Determine the (X, Y) coordinate at the center of the cell enclosing the given text.  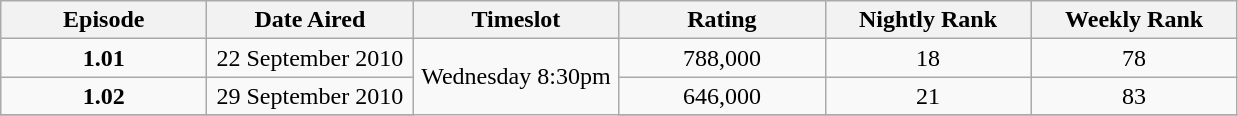
788,000 (722, 58)
29 September 2010 (310, 96)
Date Aired (310, 20)
18 (928, 58)
1.02 (104, 96)
Episode (104, 20)
Rating (722, 20)
1.01 (104, 58)
Nightly Rank (928, 20)
83 (1134, 96)
Weekly Rank (1134, 20)
Timeslot (516, 20)
21 (928, 96)
78 (1134, 58)
Wednesday 8:30pm (516, 77)
22 September 2010 (310, 58)
646,000 (722, 96)
